Scan for the cell matching the given text and deliver its [X, Y] coordinate at center. 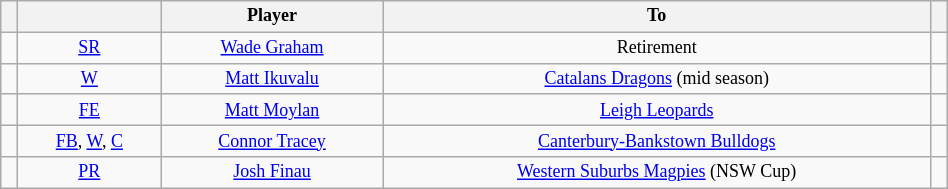
W [89, 78]
Matt Ikuvalu [272, 78]
Western Suburbs Magpies (NSW Cup) [657, 172]
SR [89, 48]
Wade Graham [272, 48]
Catalans Dragons (mid season) [657, 78]
PR [89, 172]
FE [89, 110]
Canterbury-Bankstown Bulldogs [657, 140]
Leigh Leopards [657, 110]
To [657, 16]
Connor Tracey [272, 140]
Josh Finau [272, 172]
Retirement [657, 48]
Player [272, 16]
Matt Moylan [272, 110]
FB, W, C [89, 140]
